From the cell containing the given text, extract its center point as [x, y] coordinate. 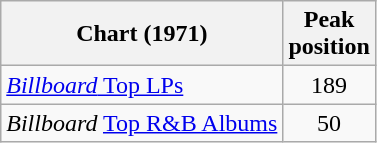
Billboard Top R&B Albums [142, 123]
189 [329, 85]
Peakposition [329, 34]
50 [329, 123]
Billboard Top LPs [142, 85]
Chart (1971) [142, 34]
